Scan for the cell matching the given text and deliver its (x, y) coordinate at center. 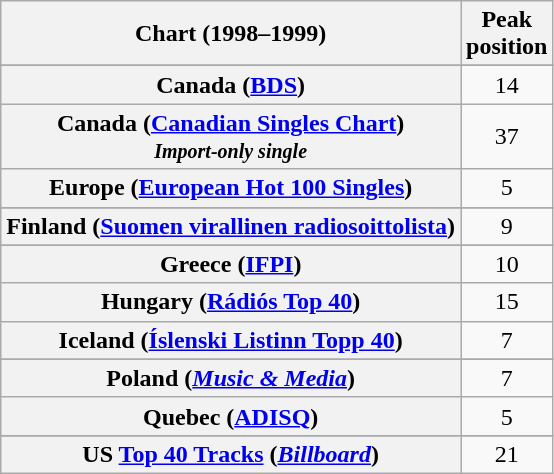
Greece (IFPI) (231, 264)
21 (507, 454)
15 (507, 302)
9 (507, 226)
Europe (European Hot 100 Singles) (231, 188)
Finland (Suomen virallinen radiosoittolista) (231, 226)
Canada (Canadian Singles Chart)Import-only single (231, 136)
Poland (Music & Media) (231, 378)
37 (507, 136)
Hungary (Rádiós Top 40) (231, 302)
Canada (BDS) (231, 85)
14 (507, 85)
Chart (1998–1999) (231, 34)
Peakposition (507, 34)
Quebec (ADISQ) (231, 416)
10 (507, 264)
Iceland (Íslenski Listinn Topp 40) (231, 340)
US Top 40 Tracks (Billboard) (231, 454)
